Provide the (X, Y) coordinate of the cell's center where the given text is located.  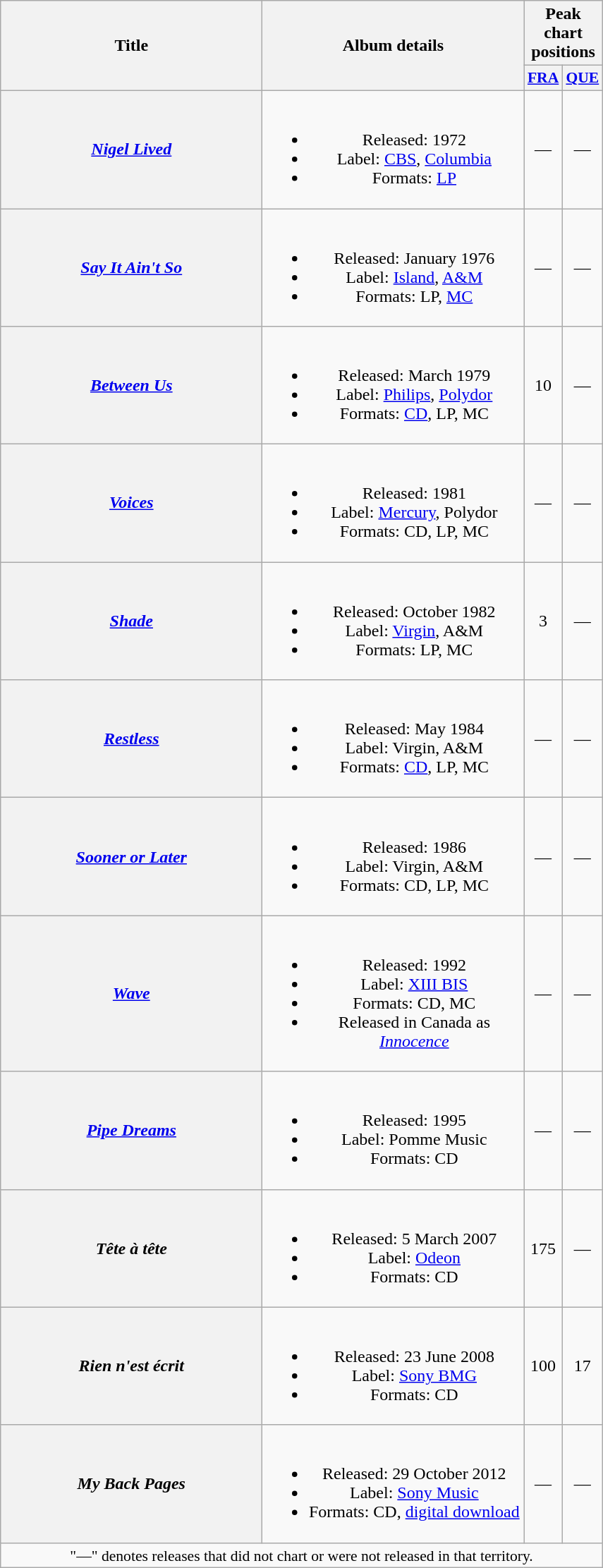
Released: January 1976Label: Island, A&MFormats: LP, MC (394, 268)
Released: 1995Label: Pomme MusicFormats: CD (394, 1130)
Shade (131, 621)
Rien n'est écrit (131, 1366)
Released: 1981Label: Mercury, PolydorFormats: CD, LP, MC (394, 504)
3 (543, 621)
Peak chart positions (563, 33)
Released: March 1979Label: Philips, PolydorFormats: CD, LP, MC (394, 385)
"—" denotes releases that did not chart or were not released in that territory. (302, 1555)
Released: 1992Label: XIII BISFormats: CD, MCReleased in Canada as Innocence (394, 993)
Album details (394, 46)
Sooner or Later (131, 856)
17 (583, 1366)
175 (543, 1248)
Released: 1986Label: Virgin, A&MFormats: CD, LP, MC (394, 856)
FRA (543, 78)
Tête à tête (131, 1248)
Restless (131, 739)
Released: 5 March 2007Label: OdeonFormats: CD (394, 1248)
Voices (131, 504)
QUE (583, 78)
Nigel Lived (131, 150)
My Back Pages (131, 1484)
Released: 1972Label: CBS, ColumbiaFormats: LP (394, 150)
Released: 23 June 2008Label: Sony BMGFormats: CD (394, 1366)
Title (131, 46)
Wave (131, 993)
10 (543, 385)
Between Us (131, 385)
Say It Ain't So (131, 268)
Released: 29 October 2012Label: Sony MusicFormats: CD, digital download (394, 1484)
100 (543, 1366)
Pipe Dreams (131, 1130)
Released: October 1982Label: Virgin, A&MFormats: LP, MC (394, 621)
Released: May 1984Label: Virgin, A&MFormats: CD, LP, MC (394, 739)
